Scan for the cell matching the given text and deliver its (x, y) coordinate at center. 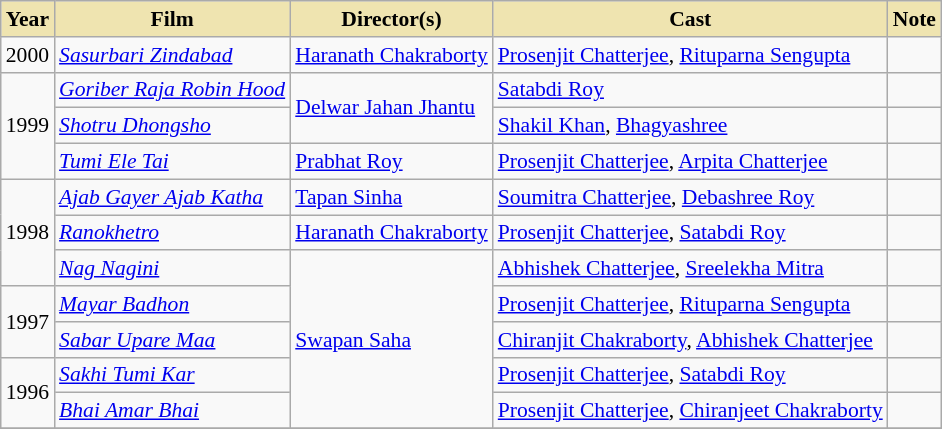
Prabhat Roy (392, 162)
Year (28, 19)
Soumitra Chatterjee, Debashree Roy (690, 197)
Delwar Jahan Jhantu (392, 108)
Shakil Khan, Bhagyashree (690, 126)
Bhai Amar Bhai (172, 411)
Film (172, 19)
Sabar Upare Maa (172, 340)
Ajab Gayer Ajab Katha (172, 197)
Abhishek Chatterjee, Sreelekha Mitra (690, 269)
Nag Nagini (172, 269)
1999 (28, 126)
Goriber Raja Robin Hood (172, 90)
Satabdi Roy (690, 90)
Note (914, 19)
Chiranjit Chakraborty, Abhishek Chatterjee (690, 340)
Swapan Saha (392, 340)
Mayar Badhon (172, 304)
Tumi Ele Tai (172, 162)
2000 (28, 55)
1996 (28, 392)
1997 (28, 322)
Prosenjit Chatterjee, Chiranjeet Chakraborty (690, 411)
Shotru Dhongsho (172, 126)
Sasurbari Zindabad (172, 55)
Sakhi Tumi Kar (172, 375)
Director(s) (392, 19)
Prosenjit Chatterjee, Arpita Chatterjee (690, 162)
Cast (690, 19)
Ranokhetro (172, 233)
Tapan Sinha (392, 197)
1998 (28, 232)
